Identify which cell holds the provided text, then report its [x, y] central coordinate. 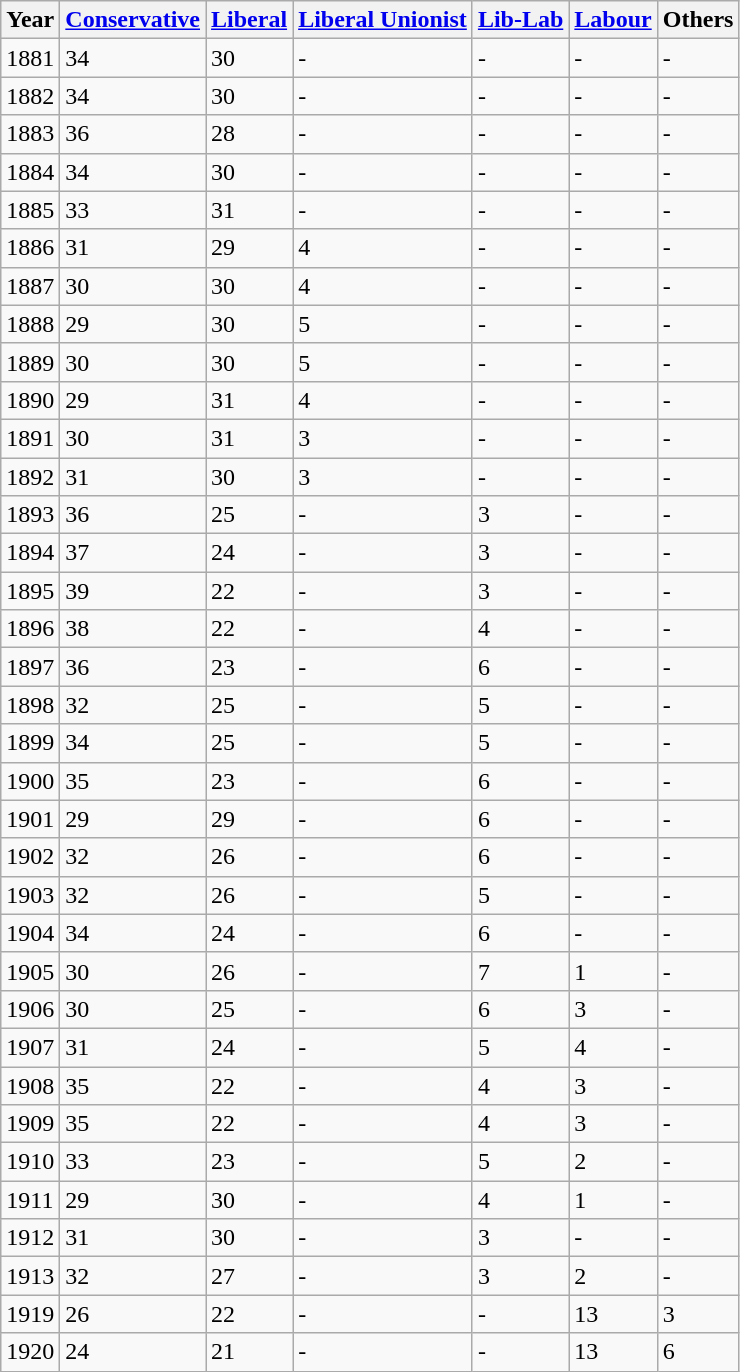
Liberal [250, 20]
1902 [30, 857]
1901 [30, 819]
1889 [30, 362]
1911 [30, 1200]
1886 [30, 248]
1893 [30, 515]
1910 [30, 1162]
Conservative [133, 20]
1883 [30, 134]
38 [133, 629]
1913 [30, 1276]
39 [133, 591]
1888 [30, 324]
1890 [30, 400]
1887 [30, 286]
1900 [30, 781]
1896 [30, 629]
1894 [30, 553]
Labour [613, 20]
1905 [30, 971]
1892 [30, 477]
1882 [30, 96]
1919 [30, 1314]
1897 [30, 667]
Others [698, 20]
Lib-Lab [520, 20]
7 [520, 971]
1909 [30, 1124]
1903 [30, 895]
1885 [30, 210]
1908 [30, 1085]
1891 [30, 438]
1899 [30, 743]
28 [250, 134]
27 [250, 1276]
Liberal Unionist [383, 20]
21 [250, 1352]
1907 [30, 1047]
1884 [30, 172]
1920 [30, 1352]
37 [133, 553]
1904 [30, 933]
1912 [30, 1238]
1906 [30, 1009]
1895 [30, 591]
1881 [30, 58]
Year [30, 20]
1898 [30, 705]
